Output the [X, Y] coordinate of the center of the cell containing the given text.  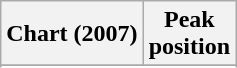
Chart (2007) [72, 34]
Peakposition [189, 34]
